Search for the cell housing the specified text and yield its [x, y] center coordinate. 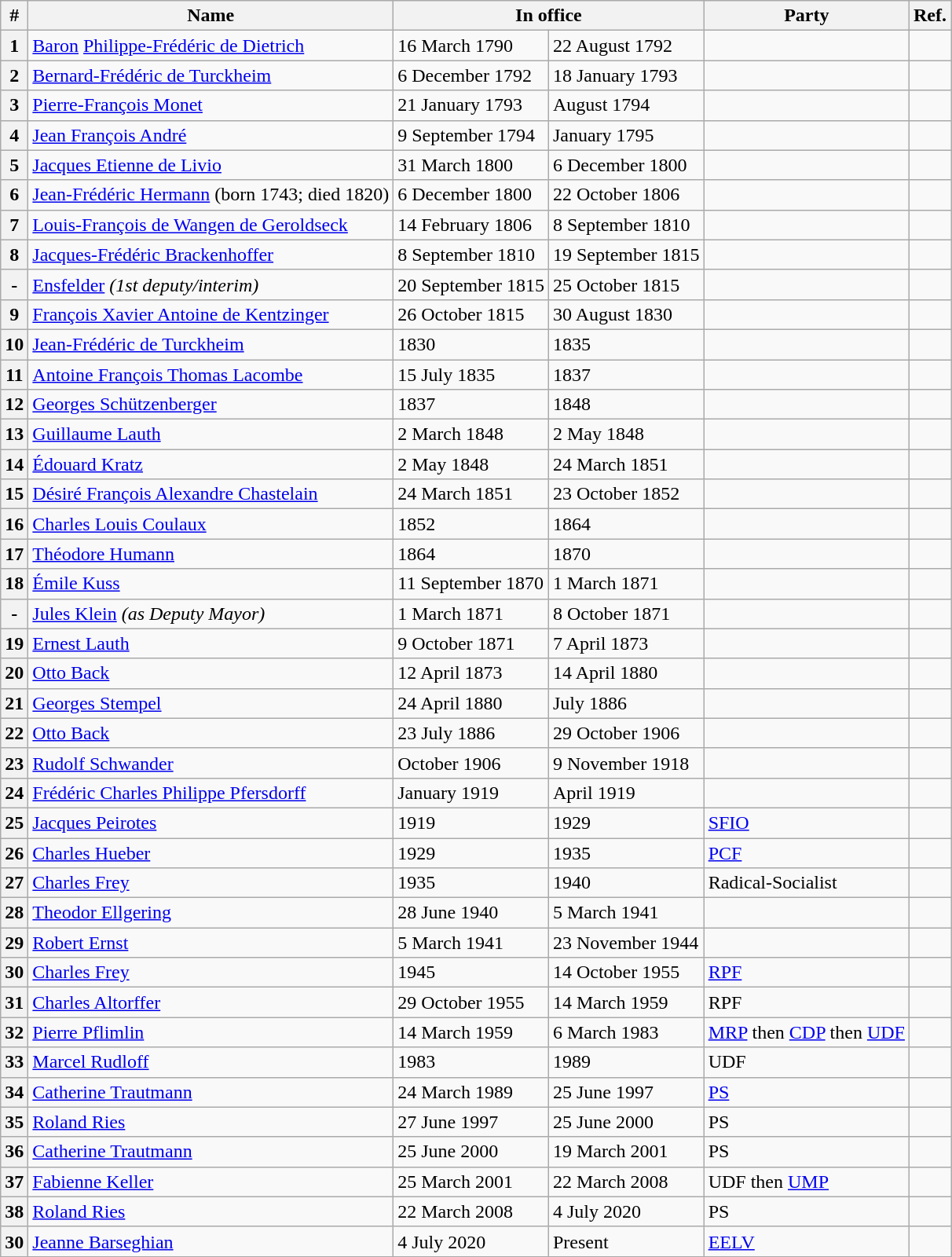
Édouard Kratz [211, 464]
9 [14, 314]
Ref. [930, 16]
8 October 1871 [626, 614]
13 [14, 434]
9 October 1871 [471, 643]
24 March 1989 [471, 1092]
Désiré François Alexandre Chastelain [211, 494]
PCF [806, 852]
25 March 2001 [471, 1182]
Frédéric Charles Philippe Pfersdorff [211, 793]
Charles Altorffer [211, 1002]
15 July 1835 [471, 375]
Present [626, 1241]
Party [806, 16]
1870 [626, 554]
January 1795 [626, 135]
21 [14, 703]
Charles Hueber [211, 852]
31 [14, 1002]
Jeanne Barseghian [211, 1241]
31 March 1800 [471, 165]
Louis-François de Wangen de Geroldseck [211, 225]
François Xavier Antoine de Kentzinger [211, 314]
24 April 1880 [471, 703]
23 [14, 763]
Pierre Pflimlin [211, 1032]
22 [14, 733]
32 [14, 1032]
Jules Klein (as Deputy Mayor) [211, 614]
20 September 1815 [471, 284]
6 [14, 195]
6 March 1983 [626, 1032]
1989 [626, 1062]
July 1886 [626, 703]
10 [14, 344]
27 [14, 883]
MRP then CDP then UDF [806, 1032]
36 [14, 1152]
August 1794 [626, 105]
1983 [471, 1062]
18 January 1793 [626, 75]
In office [548, 16]
20 [14, 673]
Ernest Lauth [211, 643]
29 October 1955 [471, 1002]
Jean-Frédéric de Turckheim [211, 344]
Jacques Etienne de Livio [211, 165]
22 August 1792 [626, 46]
Baron Philippe-Frédéric de Dietrich [211, 46]
28 June 1940 [471, 913]
1919 [471, 823]
25 [14, 823]
Radical-Socialist [806, 883]
1940 [626, 883]
11 [14, 375]
23 July 1886 [471, 733]
Theodor Ellgering [211, 913]
1945 [471, 973]
24 [14, 793]
2 March 1848 [471, 434]
Rudolf Schwander [211, 763]
4 [14, 135]
14 October 1955 [626, 973]
Name [211, 16]
25 June 1997 [626, 1092]
1835 [626, 344]
14 [14, 464]
28 [14, 913]
UDF [806, 1062]
Georges Schützenberger [211, 405]
29 [14, 943]
26 [14, 852]
5 [14, 165]
27 June 1997 [471, 1122]
35 [14, 1122]
Georges Stempel [211, 703]
14 April 1880 [626, 673]
19 March 2001 [626, 1152]
7 [14, 225]
Antoine François Thomas Lacombe [211, 375]
18 [14, 584]
19 September 1815 [626, 255]
Charles Louis Coulaux [211, 524]
January 1919 [471, 793]
1852 [471, 524]
Bernard-Frédéric de Turckheim [211, 75]
21 January 1793 [471, 105]
2 [14, 75]
Théodore Humann [211, 554]
23 October 1852 [626, 494]
16 [14, 524]
22 October 1806 [626, 195]
14 February 1806 [471, 225]
UDF then UMP [806, 1182]
Jacques-Frédéric Brackenhoffer [211, 255]
19 [14, 643]
Jacques Peirotes [211, 823]
Marcel Rudloff [211, 1062]
30 August 1830 [626, 314]
26 October 1815 [471, 314]
9 September 1794 [471, 135]
Fabienne Keller [211, 1182]
29 October 1906 [626, 733]
12 [14, 405]
23 November 1944 [626, 943]
Guillaume Lauth [211, 434]
Jean-Frédéric Hermann (born 1743; died 1820) [211, 195]
7 April 1873 [626, 643]
Émile Kuss [211, 584]
SFIO [806, 823]
9 November 1918 [626, 763]
Pierre-François Monet [211, 105]
# [14, 16]
12 April 1873 [471, 673]
8 [14, 255]
6 December 1792 [471, 75]
EELV [806, 1241]
37 [14, 1182]
17 [14, 554]
October 1906 [471, 763]
15 [14, 494]
25 October 1815 [626, 284]
Robert Ernst [211, 943]
33 [14, 1062]
1830 [471, 344]
Ensfelder (1st deputy/interim) [211, 284]
38 [14, 1211]
3 [14, 105]
April 1919 [626, 793]
1 [14, 46]
11 September 1870 [471, 584]
1848 [626, 405]
Jean François André [211, 135]
16 March 1790 [471, 46]
34 [14, 1092]
